Determine the (x, y) coordinate at the center of the cell enclosing the given text.  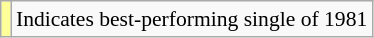
Indicates best-performing single of 1981 (192, 19)
